Capture the cell that displays the provided text and extract its (X, Y) central coordinate. 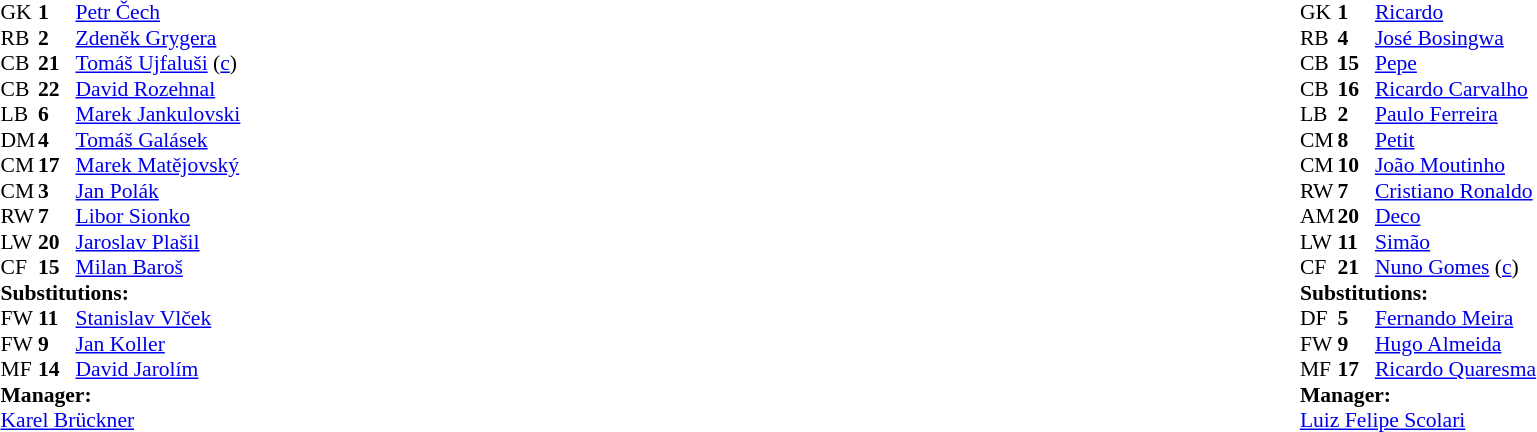
Simão (1456, 242)
DF (1319, 319)
João Moutinho (1456, 165)
14 (57, 369)
5 (1356, 319)
Milan Baroš (158, 267)
Tomáš Galásek (158, 140)
Pepe (1456, 63)
Cristiano Ronaldo (1456, 191)
Petit (1456, 140)
Jan Polák (158, 191)
16 (1356, 89)
Ricardo Carvalho (1456, 89)
Petr Čech (158, 13)
DM (19, 140)
David Rozehnal (158, 89)
Zdeněk Grygera (158, 38)
Marek Jankulovski (158, 115)
Paulo Ferreira (1456, 115)
Ricardo Quaresma (1456, 369)
8 (1356, 140)
6 (57, 115)
22 (57, 89)
Nuno Gomes (c) (1456, 267)
Hugo Almeida (1456, 344)
Tomáš Ujfaluši (c) (158, 63)
Jaroslav Plašil (158, 242)
10 (1356, 165)
Ricardo (1456, 13)
Stanislav Vlček (158, 319)
Fernando Meira (1456, 319)
3 (57, 191)
Marek Matějovský (158, 165)
David Jarolím (158, 369)
Jan Koller (158, 344)
Libor Sionko (158, 217)
Deco (1456, 217)
AM (1319, 217)
José Bosingwa (1456, 38)
